Identify which cell holds the provided text, then report its [x, y] central coordinate. 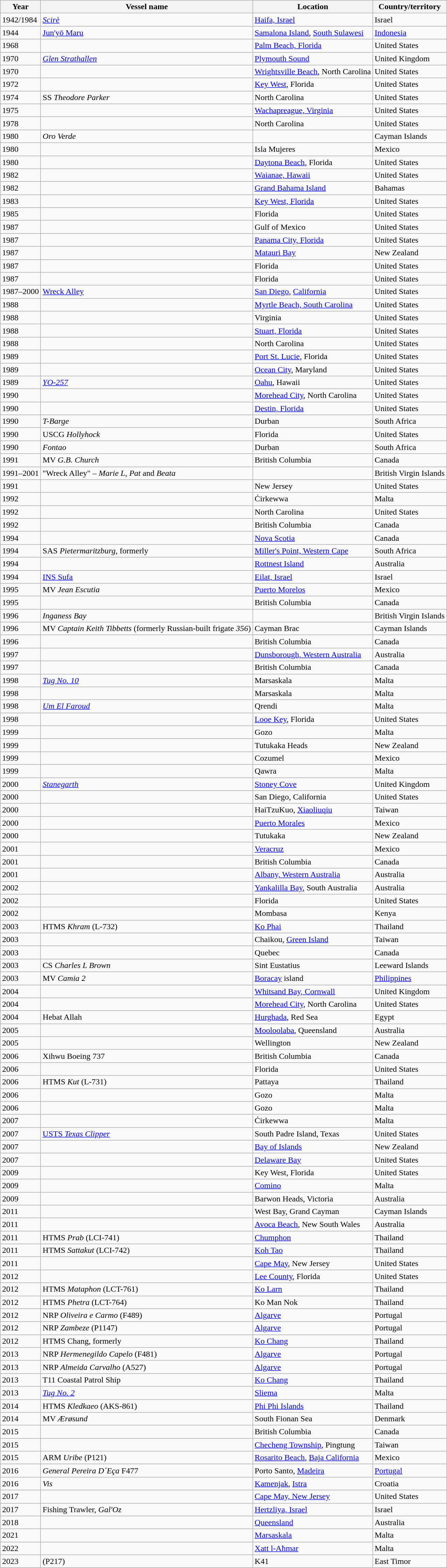
Oahu, Hawaii [313, 383]
Cayman Brac [313, 629]
2021 [20, 1535]
Miller's Point, Western Cape [313, 551]
Country/territory [410, 7]
Jun'yō Maru [147, 33]
Virginia [313, 318]
Boracay island [313, 978]
Isla Mujeres [313, 149]
1991–2001 [20, 473]
YO-257 [147, 383]
Xatt l-Aħmar [313, 1548]
Ko Larn [313, 1289]
Glen Strathallen [147, 59]
HaiTzuKuo, Xiaoliuqiu [313, 810]
1975 [20, 110]
1985 [20, 214]
Sint Eustatius [313, 965]
Puerto Morales [313, 823]
Comino [313, 1185]
Rosarito Beach, Baja California [313, 1458]
MV Ærøsund [147, 1419]
NRP Zambeze (P1147) [147, 1328]
Location [313, 7]
Phi Phi Islands [313, 1406]
Koh Tao [313, 1250]
Queensland [313, 1522]
Hurghada, Red Sea [313, 1017]
Wreck Alley [147, 292]
MV Captain Keith Tibbetts (formerly Russian-built frigate 356) [147, 629]
HTMS Khram (L-732) [147, 926]
Ko Man Nok [313, 1302]
HTMS Mataphon (LCT-761) [147, 1289]
1978 [20, 123]
2018 [20, 1522]
Checheng Township, Pingtung [313, 1445]
T11 Coastal Patrol Ship [147, 1380]
T-Barge [147, 421]
Stoney Cove [313, 784]
Pattaya [313, 1082]
ARM Uribe (P121) [147, 1458]
HTMS Phetra (LCT-764) [147, 1302]
Inganess Bay [147, 616]
Sliema [313, 1393]
South Fionan Sea [313, 1419]
2022 [20, 1548]
Mombasa [313, 914]
Veracruz [313, 849]
Delaware Bay [313, 1160]
Hertzliya, Israel [313, 1509]
Tutukaka Heads [313, 745]
Eilat, Israel [313, 577]
USCG Hollyhock [147, 434]
Plymouth Sound [313, 59]
Qawra [313, 771]
Tutukaka [313, 836]
Denmark [410, 1419]
Looe Key, Florida [313, 719]
Oro Verde [147, 136]
MV Camia 2 [147, 978]
West Bay, Grand Cayman [313, 1212]
HTMS Sattakut (LCI-742) [147, 1250]
2023 [20, 1561]
Grand Bahama Island [313, 188]
Puerto Morelos [313, 590]
Stanegarth [147, 784]
Ocean City, Maryland [313, 369]
Myrtle Beach, South Carolina [313, 305]
1983 [20, 201]
NRP Hermenegildo Capelo (F481) [147, 1354]
SAS Pietermaritzburg, formerly [147, 551]
Vessel name [147, 7]
Scirè [147, 20]
Whitsand Bay, Cornwall [313, 991]
Port St. Lucie, Florida [313, 356]
INS Sufa [147, 577]
NRP Almeida Carvalho (A527) [147, 1367]
Chaikou, Green Island [313, 939]
Daytona Beach, Florida [313, 162]
Destin, Florida [313, 408]
HTMS Chang, formerly [147, 1341]
USTS Texas Clipper [147, 1134]
"Wreck Alley" – Marie L, Pat and Beata [147, 473]
SS Theodore Parker [147, 97]
NRP Oliveira e Carmo (F489) [147, 1315]
Fishing Trawler, Gal'Oz [147, 1509]
Waianae, Hawaii [313, 175]
Panama City, Florida [313, 240]
K41 [313, 1561]
1974 [20, 97]
Tug No. 10 [147, 680]
Stuart, Florida [313, 330]
HTMS Kut (L-731) [147, 1082]
Tug No. 2 [147, 1393]
Fontao [147, 447]
HTMS Kledkaeo (AKS-861) [147, 1406]
Yankalilla Bay, South Australia [313, 888]
Indonesia [410, 33]
Xihwu Boeing 737 [147, 1056]
Croatia [410, 1484]
Hebat Allah [147, 1017]
Quebec [313, 952]
Haifa, Israel [313, 20]
HTMS Prab (LCI-741) [147, 1238]
Qrendi [313, 706]
Dunsborough, Western Australia [313, 654]
Rottnest Island [313, 564]
Bay of Islands [313, 1147]
Kenya [410, 914]
1972 [20, 84]
South Padre Island, Texas [313, 1134]
(P217) [147, 1561]
1968 [20, 46]
MV Jean Escutia [147, 590]
Nova Scotia [313, 538]
Egypt [410, 1017]
General Pereira D´Eça F477 [147, 1471]
Wachapreague, Virginia [313, 110]
Chumphon [313, 1238]
Lee County, Florida [313, 1276]
Vis [147, 1484]
Gulf of Mexico [313, 227]
MV G.B. Church [147, 460]
1942/1984 [20, 20]
Avoca Beach, New South Wales [313, 1225]
East Timor [410, 1561]
Year [20, 7]
Barwon Heads, Victoria [313, 1198]
Philippines [410, 978]
Mooloolaba, Queensland [313, 1030]
Porto Santo, Madeira [313, 1471]
CS Charles L Brown [147, 965]
Um El Faroud [147, 706]
Leeward Islands [410, 965]
Ko Phai [313, 926]
Wrightsville Beach, North Carolina [313, 71]
Kamenjak, Istra [313, 1484]
Palm Beach, Florida [313, 46]
New Jersey [313, 486]
Samalona Island, South Sulawesi [313, 33]
Cozumel [313, 758]
Matauri Bay [313, 253]
Bahamas [410, 188]
Albany, Western Australia [313, 875]
1944 [20, 33]
1987–2000 [20, 292]
Wellington [313, 1043]
